Return the [x, y] coordinate for the center point of the cell that contains the specified text.  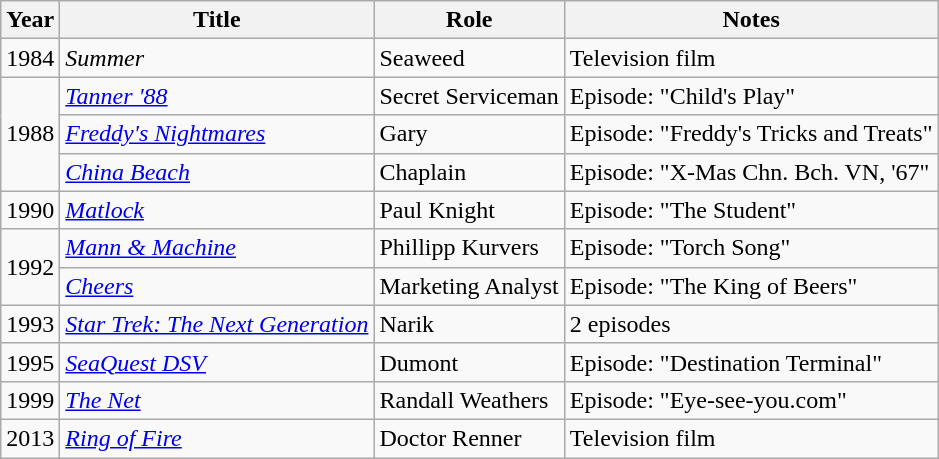
Episode: "The King of Beers" [751, 286]
1995 [30, 362]
Star Trek: The Next Generation [217, 324]
Ring of Fire [217, 438]
Marketing Analyst [469, 286]
Freddy's Nightmares [217, 134]
Phillipp Kurvers [469, 248]
Tanner '88 [217, 96]
Episode: "The Student" [751, 210]
Cheers [217, 286]
Matlock [217, 210]
Chaplain [469, 172]
1993 [30, 324]
Episode: "Child's Play" [751, 96]
Doctor Renner [469, 438]
Secret Serviceman [469, 96]
1984 [30, 58]
Summer [217, 58]
SeaQuest DSV [217, 362]
2 episodes [751, 324]
Notes [751, 20]
1999 [30, 400]
Title [217, 20]
China Beach [217, 172]
Episode: "Destination Terminal" [751, 362]
Dumont [469, 362]
Mann & Machine [217, 248]
1992 [30, 267]
Randall Weathers [469, 400]
Episode: "Eye-see-you.com" [751, 400]
2013 [30, 438]
Role [469, 20]
Narik [469, 324]
Year [30, 20]
The Net [217, 400]
Episode: "Torch Song" [751, 248]
Gary [469, 134]
Seaweed [469, 58]
Paul Knight [469, 210]
1990 [30, 210]
Episode: "X-Mas Chn. Bch. VN, '67" [751, 172]
1988 [30, 134]
Episode: "Freddy's Tricks and Treats" [751, 134]
